Provide the [X, Y] coordinate of the cell's center where the given text is located.  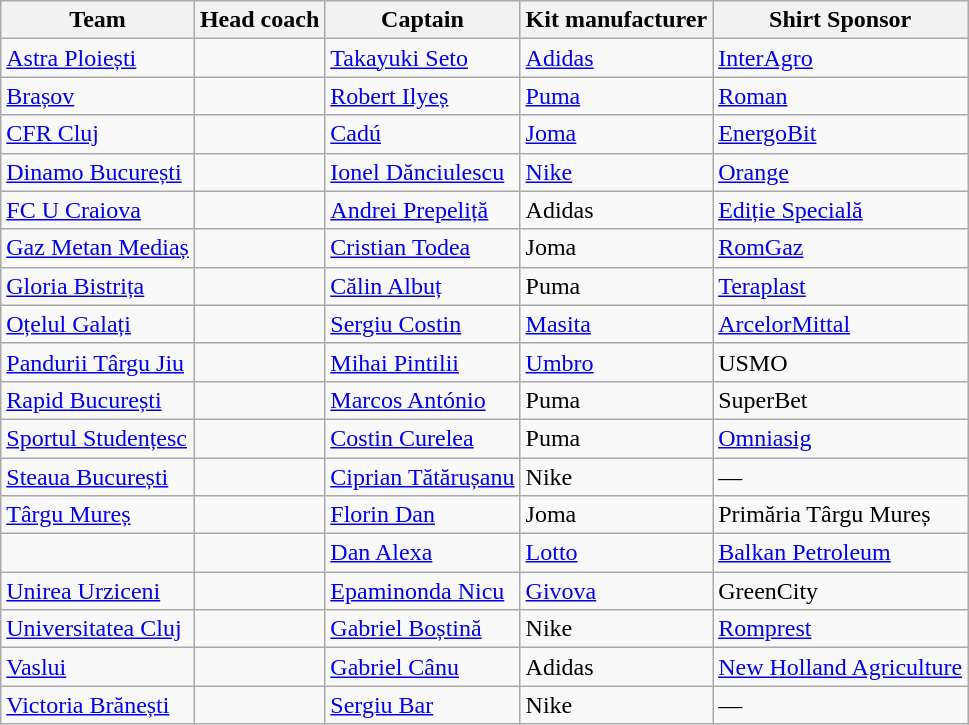
Gloria Bistrița [98, 286]
Romprest [840, 629]
FC U Craiova [98, 210]
Dan Alexa [422, 553]
Orange [840, 172]
SuperBet [840, 400]
Umbro [616, 362]
Teraplast [840, 286]
Steaua București [98, 477]
Costin Curelea [422, 438]
Sportul Studențesc [98, 438]
Sergiu Bar [422, 705]
Givova [616, 591]
Epaminonda Nicu [422, 591]
Oțelul Galați [98, 324]
Rapid București [98, 400]
Gabriel Cânu [422, 667]
RomGaz [840, 248]
EnergoBit [840, 134]
Cadú [422, 134]
Takayuki Seto [422, 58]
Andrei Prepeliță [422, 210]
InterAgro [840, 58]
Dinamo București [98, 172]
Team [98, 20]
Primăria Târgu Mureș [840, 515]
Ediție Specială [840, 210]
Călin Albuț [422, 286]
USMO [840, 362]
New Holland Agriculture [840, 667]
Masita [616, 324]
Captain [422, 20]
Ciprian Tătărușanu [422, 477]
Marcos António [422, 400]
Pandurii Târgu Jiu [98, 362]
Kit manufacturer [616, 20]
Head coach [259, 20]
Sergiu Costin [422, 324]
Astra Ploiești [98, 58]
Cristian Todea [422, 248]
Robert Ilyeș [422, 96]
Roman [840, 96]
Universitatea Cluj [98, 629]
Gaz Metan Mediaș [98, 248]
Gabriel Boștină [422, 629]
Florin Dan [422, 515]
Omniasig [840, 438]
Victoria Brănești [98, 705]
Târgu Mureș [98, 515]
GreenCity [840, 591]
Vaslui [98, 667]
Ionel Dănciulescu [422, 172]
Unirea Urziceni [98, 591]
Brașov [98, 96]
CFR Cluj [98, 134]
Shirt Sponsor [840, 20]
Balkan Petroleum [840, 553]
Mihai Pintilii [422, 362]
ArcelorMittal [840, 324]
Lotto [616, 553]
